Identify which cell holds the provided text, then report its [x, y] central coordinate. 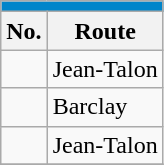
No. [24, 31]
Route [105, 31]
Barclay [105, 107]
